Provide the [X, Y] coordinate of the cell's center where the given text is located.  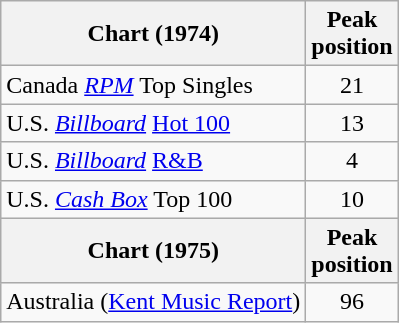
4 [352, 161]
U.S. Billboard Hot 100 [154, 123]
10 [352, 199]
Canada RPM Top Singles [154, 85]
U.S. Billboard R&B [154, 161]
13 [352, 123]
U.S. Cash Box Top 100 [154, 199]
21 [352, 85]
Chart (1975) [154, 250]
Australia (Kent Music Report) [154, 302]
Chart (1974) [154, 34]
96 [352, 302]
